Pinpoint the cell where the given text exists, returning its [x, y] midpoint coordinate. 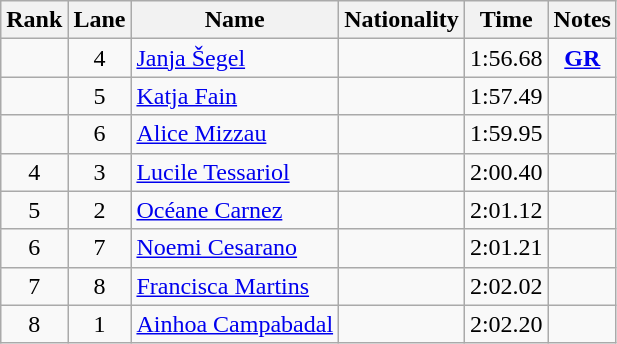
3 [100, 172]
Océane Carnez [235, 210]
Lane [100, 20]
Noemi Cesarano [235, 248]
Katja Fain [235, 96]
Name [235, 20]
Notes [582, 20]
Rank [34, 20]
Alice Mizzau [235, 134]
Lucile Tessariol [235, 172]
2:01.12 [506, 210]
Janja Šegel [235, 58]
1:59.95 [506, 134]
2:01.21 [506, 248]
Nationality [402, 20]
1:57.49 [506, 96]
2:02.20 [506, 324]
2:02.02 [506, 286]
GR [582, 58]
1 [100, 324]
1:56.68 [506, 58]
Francisca Martins [235, 286]
Time [506, 20]
2:00.40 [506, 172]
Ainhoa Campabadal [235, 324]
2 [100, 210]
